Determine the [X, Y] coordinate at the center of the cell enclosing the given text.  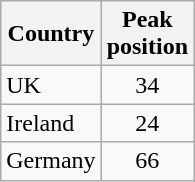
24 [147, 123]
Germany [51, 161]
Peakposition [147, 34]
UK [51, 85]
66 [147, 161]
Ireland [51, 123]
34 [147, 85]
Country [51, 34]
